Search for the cell housing the specified text and yield its [x, y] center coordinate. 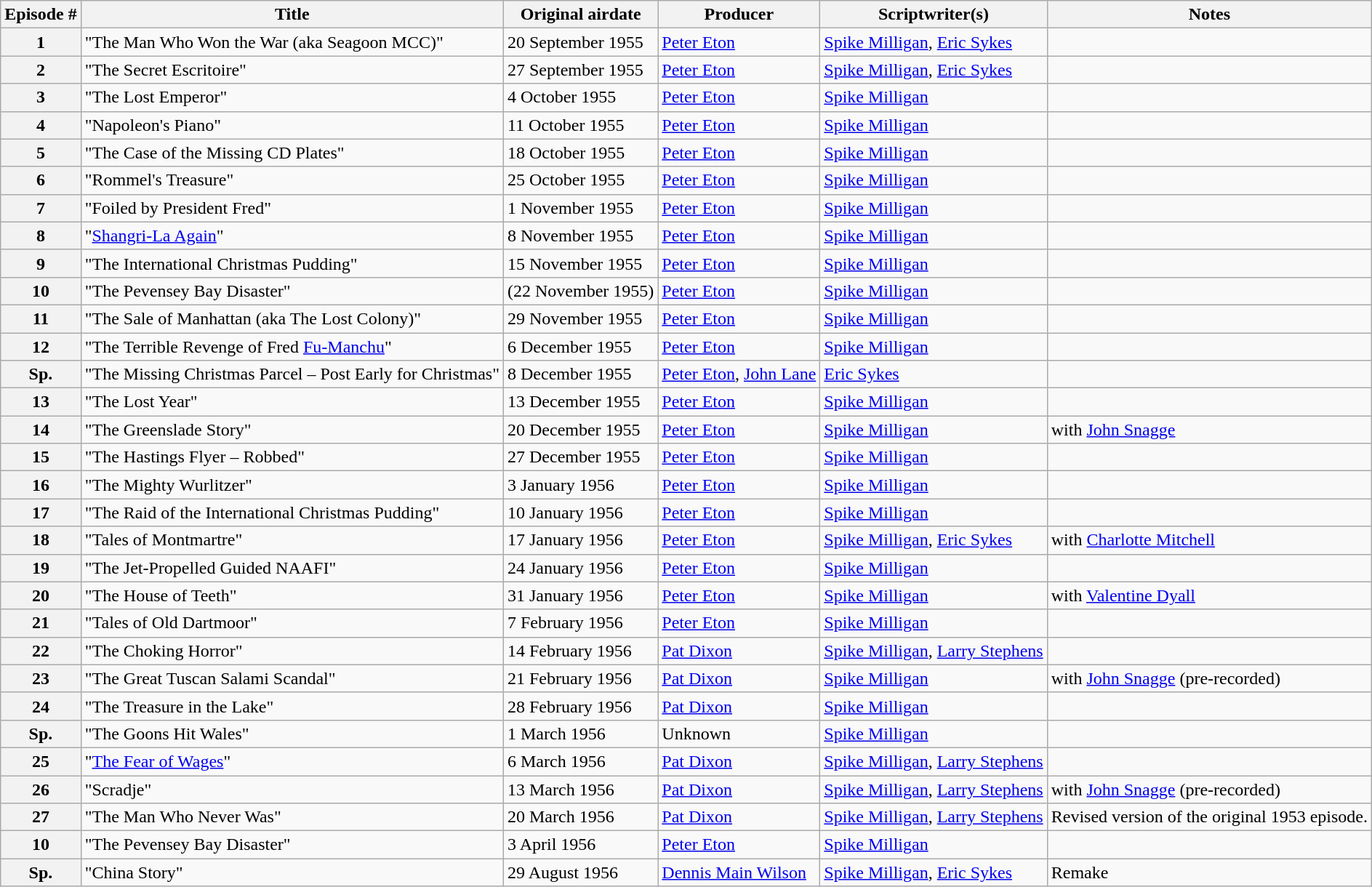
4 [41, 125]
21 [41, 623]
"Tales of Montmartre" [292, 540]
7 [41, 208]
21 February 1956 [580, 678]
Notes [1209, 15]
"The Treasure in the Lake" [292, 706]
"The Lost Year" [292, 402]
Revised version of the original 1953 episode. [1209, 817]
29 August 1956 [580, 872]
3 [41, 97]
"The House of Teeth" [292, 595]
4 October 1955 [580, 97]
5 [41, 153]
"Foiled by President Fred" [292, 208]
Remake [1209, 872]
14 [41, 430]
Producer [739, 15]
Unknown [739, 734]
8 [41, 236]
"The Sale of Manhattan (aka The Lost Colony)" [292, 318]
8 November 1955 [580, 236]
Title [292, 15]
10 January 1956 [580, 513]
"The Lost Emperor" [292, 97]
1 [41, 42]
3 April 1956 [580, 845]
2 [41, 70]
27 September 1955 [580, 70]
"The Choking Horror" [292, 651]
"Tales of Old Dartmoor" [292, 623]
"The Missing Christmas Parcel – Post Early for Christmas" [292, 374]
Eric Sykes [934, 374]
27 [41, 817]
1 November 1955 [580, 208]
7 February 1956 [580, 623]
6 [41, 180]
17 January 1956 [580, 540]
25 October 1955 [580, 180]
"The Case of the Missing CD Plates" [292, 153]
14 February 1956 [580, 651]
16 [41, 485]
"The Fear of Wages" [292, 761]
13 March 1956 [580, 789]
"The Hastings Flyer – Robbed" [292, 457]
"The Man Who Won the War (aka Seagoon MCC)" [292, 42]
24 January 1956 [580, 568]
Scriptwriter(s) [934, 15]
"Napoleon's Piano" [292, 125]
17 [41, 513]
18 [41, 540]
"China Story" [292, 872]
"Shangri-La Again" [292, 236]
"The Great Tuscan Salami Scandal" [292, 678]
"The Greenslade Story" [292, 430]
"The Mighty Wurlitzer" [292, 485]
15 [41, 457]
28 February 1956 [580, 706]
"The Raid of the International Christmas Pudding" [292, 513]
25 [41, 761]
11 October 1955 [580, 125]
Original airdate [580, 15]
6 December 1955 [580, 347]
(22 November 1955) [580, 291]
1 March 1956 [580, 734]
"The Goons Hit Wales" [292, 734]
Episode # [41, 15]
27 December 1955 [580, 457]
20 September 1955 [580, 42]
12 [41, 347]
13 December 1955 [580, 402]
3 January 1956 [580, 485]
19 [41, 568]
"The Jet-Propelled Guided NAAFI" [292, 568]
"The International Christmas Pudding" [292, 263]
"Scradje" [292, 789]
24 [41, 706]
29 November 1955 [580, 318]
8 December 1955 [580, 374]
Peter Eton, John Lane [739, 374]
9 [41, 263]
20 [41, 595]
26 [41, 789]
"The Terrible Revenge of Fred Fu-Manchu" [292, 347]
31 January 1956 [580, 595]
"The Secret Escritoire" [292, 70]
with Valentine Dyall [1209, 595]
20 December 1955 [580, 430]
with John Snagge [1209, 430]
22 [41, 651]
Dennis Main Wilson [739, 872]
18 October 1955 [580, 153]
6 March 1956 [580, 761]
with Charlotte Mitchell [1209, 540]
20 March 1956 [580, 817]
15 November 1955 [580, 263]
11 [41, 318]
"The Man Who Never Was" [292, 817]
13 [41, 402]
"Rommel's Treasure" [292, 180]
23 [41, 678]
